Return the (x, y) coordinate for the center point of the cell that contains the specified text.  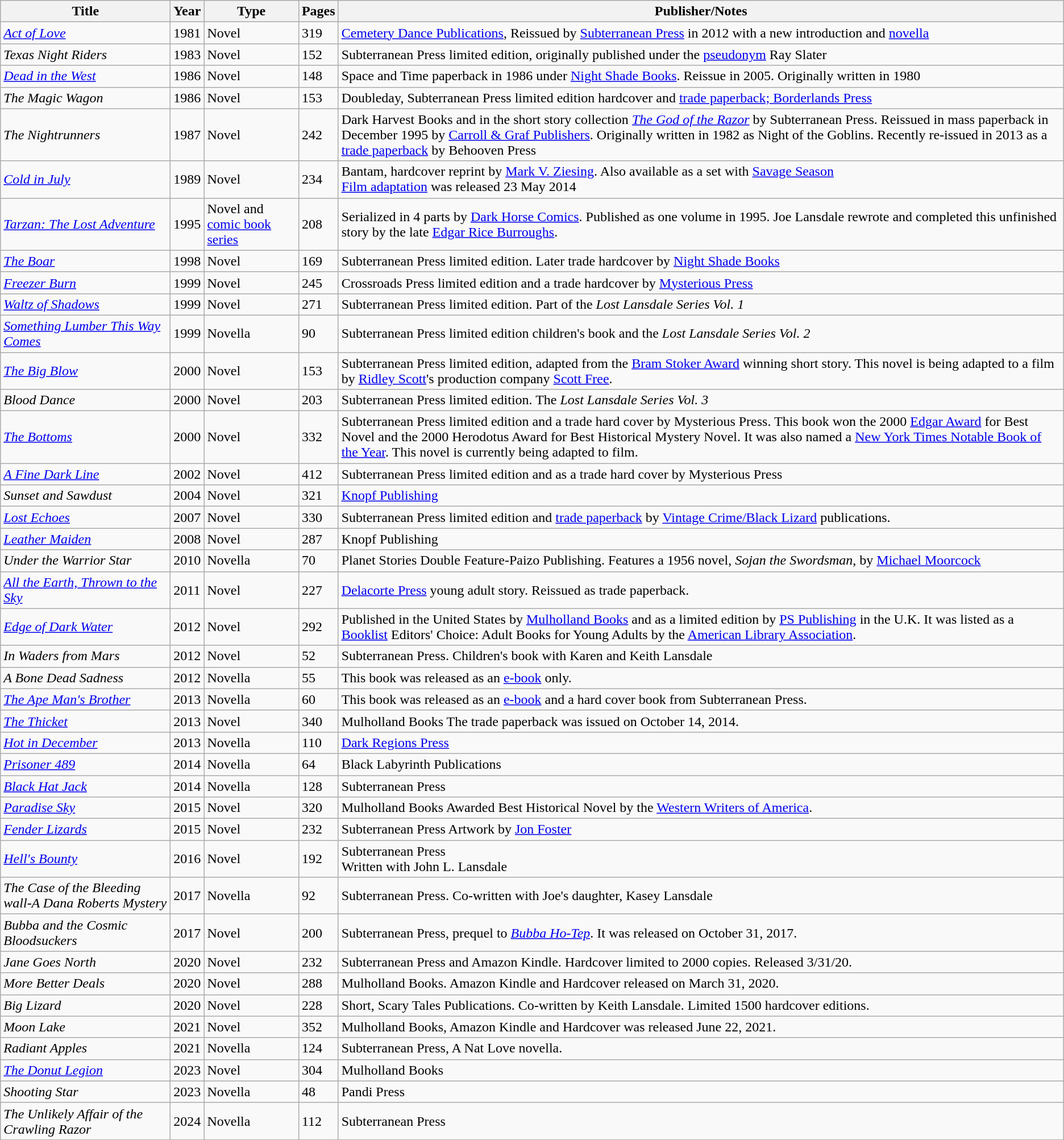
Subterranean Press limited edition and as a trade hard cover by Mysterious Press (701, 474)
128 (318, 786)
64 (318, 764)
Doubleday, Subterranean Press limited edition hardcover and trade paperback; Borderlands Press (701, 98)
Hell's Bounty (85, 859)
Subterranean Press and Amazon Kindle. Hardcover limited to 2000 copies. Released 3/31/20. (701, 962)
Pages (318, 11)
1998 (188, 261)
Blood Dance (85, 400)
110 (318, 743)
Cemetery Dance Publications, Reissued by Subterranean Press in 2012 with a new introduction and novella (701, 33)
Leather Maiden (85, 539)
203 (318, 400)
The Nightrunners (85, 135)
Short, Scary Tales Publications. Co-written by Keith Lansdale. Limited 1500 hardcover editions. (701, 1005)
92 (318, 896)
Freezer Burn (85, 283)
Pandi Press (701, 1092)
Cold in July (85, 180)
Something Lumber This Way Comes (85, 333)
Sunset and Sawdust (85, 496)
Shooting Star (85, 1092)
1987 (188, 135)
Under the Warrior Star (85, 561)
Mulholland Books (701, 1070)
Delacorte Press young adult story. Reissued as trade paperback. (701, 590)
Black Hat Jack (85, 786)
Year (188, 11)
Dark Regions Press (701, 743)
Big Lizard (85, 1005)
A Bone Dead Sadness (85, 678)
The Case of the Bleeding wall-A Dana Roberts Mystery (85, 896)
412 (318, 474)
Subterranean Press. Co-written with Joe's daughter, Kasey Lansdale (701, 896)
227 (318, 590)
319 (318, 33)
Subterranean Press. Children's book with Karen and Keith Lansdale (701, 656)
148 (318, 76)
234 (318, 180)
Subterranean Press limited edition children's book and the Lost Lansdale Series Vol. 2 (701, 333)
Bantam, hardcover reprint by Mark V. Ziesing. Also available as a set with Savage SeasonFilm adaptation was released 23 May 2014 (701, 180)
242 (318, 135)
Crossroads Press limited edition and a trade hardcover by Mysterious Press (701, 283)
1983 (188, 55)
Lost Echoes (85, 517)
Subterranean Press limited edition. The Lost Lansdale Series Vol. 3 (701, 400)
292 (318, 627)
2002 (188, 474)
Dead in the West (85, 76)
Prisoner 489 (85, 764)
Novel and comic book series (251, 224)
321 (318, 496)
Black Labyrinth Publications (701, 764)
All the Earth, Thrown to the Sky (85, 590)
2024 (188, 1121)
228 (318, 1005)
The Bottoms (85, 437)
340 (318, 721)
The Thicket (85, 721)
Radiant Apples (85, 1048)
112 (318, 1121)
Edge of Dark Water (85, 627)
A Fine Dark Line (85, 474)
2008 (188, 539)
287 (318, 539)
The Magic Wagon (85, 98)
Subterranean Press limited edition and trade paperback by Vintage Crime/Black Lizard publications. (701, 517)
152 (318, 55)
200 (318, 932)
The Donut Legion (85, 1070)
271 (318, 304)
More Better Deals (85, 984)
The Ape Man's Brother (85, 699)
124 (318, 1048)
The Boar (85, 261)
169 (318, 261)
Publisher/Notes (701, 11)
192 (318, 859)
Subterranean PressWritten with John L. Lansdale (701, 859)
Mulholland Books The trade paperback was issued on October 14, 2014. (701, 721)
Jane Goes North (85, 962)
Subterranean Press Artwork by Jon Foster (701, 830)
90 (318, 333)
Mulholland Books. Amazon Kindle and Hardcover released on March 31, 2020. (701, 984)
Fender Lizards (85, 830)
Waltz of Shadows (85, 304)
1989 (188, 180)
330 (318, 517)
320 (318, 808)
208 (318, 224)
Tarzan: The Lost Adventure (85, 224)
60 (318, 699)
Texas Night Riders (85, 55)
This book was released as an e-book and a hard cover book from Subterranean Press. (701, 699)
Title (85, 11)
Hot in December (85, 743)
In Waders from Mars (85, 656)
Mulholland Books Awarded Best Historical Novel by the Western Writers of America. (701, 808)
The Unlikely Affair of the Crawling Razor (85, 1121)
Planet Stories Double Feature-Paizo Publishing. Features a 1956 novel, Sojan the Swordsman, by Michael Moorcock (701, 561)
Mulholland Books, Amazon Kindle and Hardcover was released June 22, 2021. (701, 1027)
Act of Love (85, 33)
Subterranean Press limited edition. Later trade hardcover by Night Shade Books (701, 261)
48 (318, 1092)
304 (318, 1070)
This book was released as an e-book only. (701, 678)
Subterranean Press limited edition. Part of the Lost Lansdale Series Vol. 1 (701, 304)
Moon Lake (85, 1027)
332 (318, 437)
2007 (188, 517)
52 (318, 656)
352 (318, 1027)
Space and Time paperback in 1986 under Night Shade Books. Reissue in 2005. Originally written in 1980 (701, 76)
The Big Blow (85, 371)
Subterranean Press limited edition, originally published under the pseudonym Ray Slater (701, 55)
245 (318, 283)
70 (318, 561)
55 (318, 678)
2010 (188, 561)
Subterranean Press, A Nat Love novella. (701, 1048)
2016 (188, 859)
1995 (188, 224)
2011 (188, 590)
288 (318, 984)
Paradise Sky (85, 808)
1981 (188, 33)
Subterranean Press, prequel to Bubba Ho-Tep. It was released on October 31, 2017. (701, 932)
2004 (188, 496)
Bubba and the Cosmic Bloodsuckers (85, 932)
Type (251, 11)
